Find where the given text appears and provide that cell's center as (X, Y) coordinate. 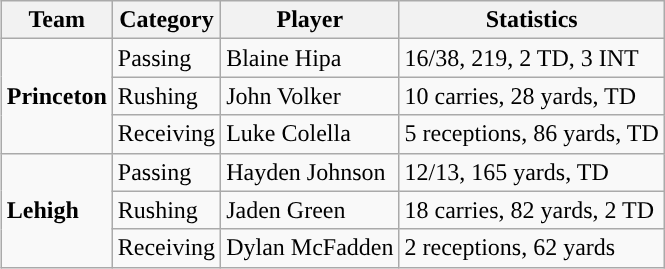
Category (166, 20)
16/38, 219, 2 TD, 3 INT (532, 58)
John Volker (310, 96)
Lehigh (56, 210)
Dylan McFadden (310, 248)
5 receptions, 86 yards, TD (532, 134)
18 carries, 82 yards, 2 TD (532, 210)
Player (310, 20)
Blaine Hipa (310, 58)
Princeton (56, 96)
Jaden Green (310, 210)
2 receptions, 62 yards (532, 248)
Team (56, 20)
Luke Colella (310, 134)
10 carries, 28 yards, TD (532, 96)
12/13, 165 yards, TD (532, 172)
Statistics (532, 20)
Hayden Johnson (310, 172)
